Determine the (X, Y) coordinate at the center of the cell enclosing the given text.  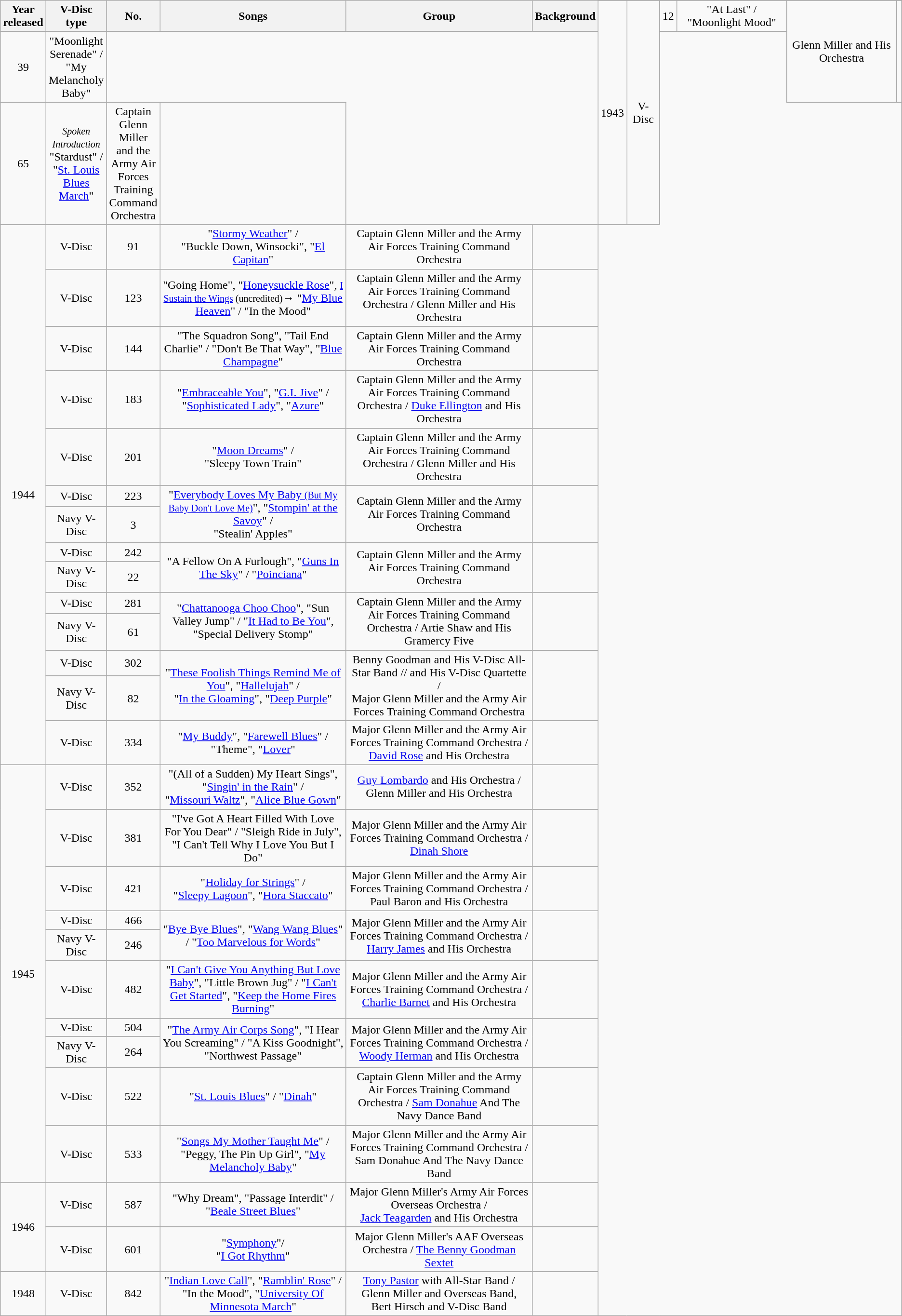
Major Glenn Miller and the Army Air Forces Training Command Orchestra / Dinah Shore (439, 838)
601 (133, 1249)
"Bye Bye Blues", "Wang Wang Blues" / "Too Marvelous for Words" (253, 936)
381 (133, 838)
"These Foolish Things Remind Me of You", "Hallelujah" / "In the Gloaming", "Deep Purple" (253, 685)
"St. Louis Blues" / "Dinah" (253, 1096)
"Chattanooga Choo Choo", "Sun Valley Jump" / "It Had to Be You", "Special Delivery Stomp" (253, 621)
3 (133, 524)
1943 (613, 113)
Major Glenn Miller and the Army Air Forces Training Command Orchestra / David Rose and His Orchestra (439, 743)
123 (133, 298)
Captain Glenn Miller and the Army Air Forces Training Command Orchestra / Artie Shaw and His Gramercy Five (439, 621)
242 (133, 552)
587 (133, 1205)
Captain Glenn Miller and the Army Air Forces Training Command Orchestra / Duke Ellington and His Orchestra (439, 399)
"I Can't Give You Anything But Love Baby", "Little Brown Jug" / "I Can't Get Started", "Keep the Home Fires Burning" (253, 989)
1948 (23, 1293)
"Why Dream", "Passage Interdit" /"Beale Street Blues" (253, 1205)
Major Glenn Miller and the Army Air Forces Training Command Orchestra / Sam Donahue And The Navy Dance Band (439, 1154)
1944 (23, 495)
"Indian Love Call", "Ramblin' Rose" /"In the Mood", "University Of Minnesota March" (253, 1293)
Major Glenn Miller and the Army Air Forces Training Command Orchestra / Charlie Barnet and His Orchestra (439, 989)
466 (133, 920)
"(All of a Sudden) My Heart Sings", "Singin' in the Rain" / "Missouri Waltz", "Alice Blue Gown" (253, 787)
1946 (23, 1227)
"My Buddy", "Farewell Blues" / "Theme", "Lover" (253, 743)
352 (133, 787)
421 (133, 889)
91 (133, 247)
"Going Home", "Honeysuckle Rose", I Sustain the Wings (uncredited)→ "My Blue Heaven" / "In the Mood" (253, 298)
Background (565, 16)
281 (133, 603)
Benny Goodman and His V-Disc All-Star Band // and His V-Disc Quartette / Major Glenn Miller and the Army Air Forces Training Command Orchestra (439, 685)
"Moon Dreams" / "Sleepy Town Train" (253, 457)
183 (133, 399)
201 (133, 457)
533 (133, 1154)
"A Fellow On A Furlough", "Guns In The Sky" / "Poinciana" (253, 568)
22 (133, 577)
Major Glenn Miller's AAF Overseas Orchestra / The Benny Goodman Sextet (439, 1249)
1945 (23, 974)
V-Disc type (76, 16)
82 (133, 698)
"Stormy Weather" / "Buckle Down, Winsocki", "El Capitan" (253, 247)
482 (133, 989)
504 (133, 1027)
Tony Pastor with All-Star Band / Glenn Miller and Overseas Band, Bert Hirsch and V-Disc Band (439, 1293)
522 (133, 1096)
246 (133, 945)
Major Glenn Miller's Army Air Forces Overseas Orchestra / Jack Teagarden and His Orchestra (439, 1205)
334 (133, 743)
"Holiday for Strings" /"Sleepy Lagoon", "Hora Staccato" (253, 889)
Major Glenn Miller and the Army Air Forces Training Command Orchestra / Woody Herman and His Orchestra (439, 1043)
"Symphony"/"I Got Rhythm" (253, 1249)
"Everybody Loves My Baby (But My Baby Don't Love Me)", "Stompin' at the Savoy" / "Stealin' Apples" (253, 514)
39 (23, 67)
842 (133, 1293)
"I've Got A Heart Filled With Love For You Dear" / "Sleigh Ride in July", "I Can't Tell Why I Love You But I Do" (253, 838)
Year released (23, 16)
264 (133, 1052)
61 (133, 631)
12 (668, 16)
No. (133, 16)
Songs (253, 16)
65 (23, 163)
"Songs My Mother Taught Me" / "Peggy, The Pin Up Girl", "My Melancholy Baby" (253, 1154)
"At Last" / "Moonlight Mood" (731, 16)
Group (439, 16)
Major Glenn Miller and the Army Air Forces Training Command Orchestra / Harry James and His Orchestra (439, 936)
"Embraceable You", "G.I. Jive" / "Sophisticated Lady", "Azure" (253, 399)
"The Army Air Corps Song", "I Hear You Screaming" / "A Kiss Goodnight", "Northwest Passage" (253, 1043)
"Moonlight Serenade" / "My Melancholy Baby" (76, 67)
302 (133, 663)
Major Glenn Miller and the Army Air Forces Training Command Orchestra / Paul Baron and His Orchestra (439, 889)
Captain Glenn Miller and the Army Air Forces Training Command Orchestra / Sam Donahue And The Navy Dance Band (439, 1096)
"The Squadron Song", "Tail End Charlie" / "Don't Be That Way", "Blue Champagne" (253, 349)
Spoken Introduction "Stardust" / "St. Louis Blues March" (76, 163)
223 (133, 496)
Glenn Miller and His Orchestra (841, 51)
144 (133, 349)
Guy Lombardo and His Orchestra / Glenn Miller and His Orchestra (439, 787)
